Search for the cell housing the specified text and yield its (x, y) center coordinate. 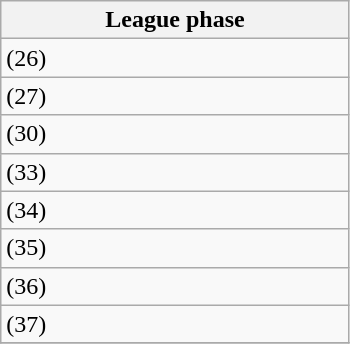
(34) (176, 210)
(27) (176, 96)
(30) (176, 134)
(26) (176, 58)
(36) (176, 286)
(33) (176, 172)
(37) (176, 324)
League phase (176, 20)
(35) (176, 248)
